Find where the given text appears and provide that cell's center as (x, y) coordinate. 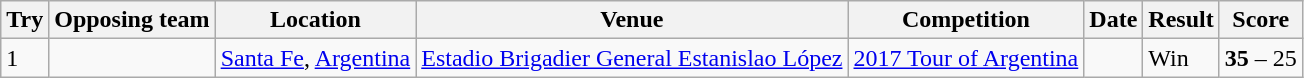
Date (1114, 20)
Score (1260, 20)
Santa Fe, Argentina (316, 58)
35 – 25 (1260, 58)
Location (316, 20)
Try (25, 20)
2017 Tour of Argentina (966, 58)
1 (25, 58)
Opposing team (132, 20)
Result (1181, 20)
Venue (632, 20)
Estadio Brigadier General Estanislao López (632, 58)
Win (1181, 58)
Competition (966, 20)
